Locate the cell with the specified text and output its [X, Y] center coordinate. 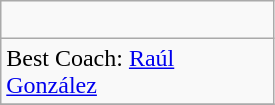
Best Coach: Raúl González [138, 72]
